Return [x, y] of the center of cell containing provided text 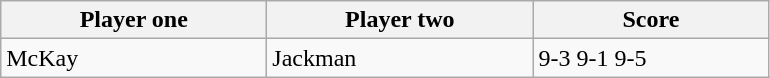
9-3 9-1 9-5 [651, 58]
Player one [134, 20]
Jackman [400, 58]
Player two [400, 20]
McKay [134, 58]
Score [651, 20]
